Find where the given text appears and provide that cell's center as [x, y] coordinate. 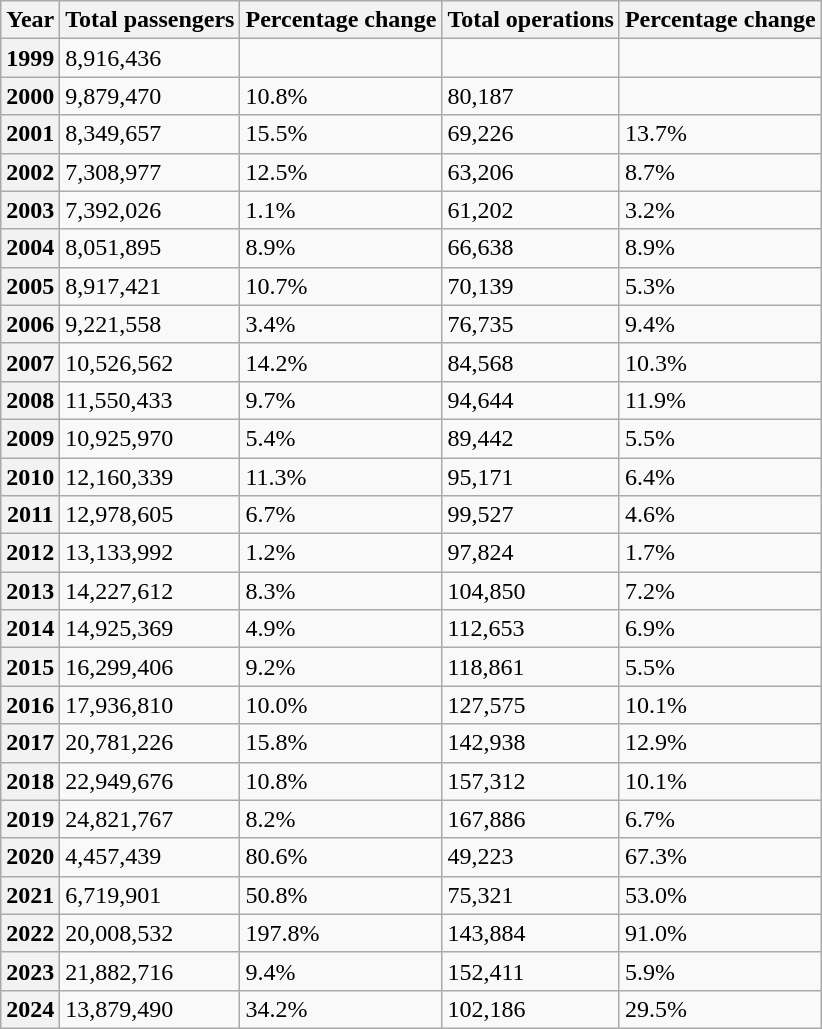
8.2% [341, 819]
8,349,657 [150, 134]
63,206 [531, 172]
102,186 [531, 1009]
2001 [30, 134]
8.7% [720, 172]
7,308,977 [150, 172]
75,321 [531, 895]
20,781,226 [150, 743]
2008 [30, 400]
2024 [30, 1009]
8,916,436 [150, 58]
61,202 [531, 210]
7,392,026 [150, 210]
2023 [30, 971]
21,882,716 [150, 971]
118,861 [531, 667]
8,051,895 [150, 248]
94,644 [531, 400]
89,442 [531, 438]
10.7% [341, 286]
80.6% [341, 857]
10.3% [720, 362]
11.3% [341, 477]
Total operations [531, 20]
9,221,558 [150, 324]
24,821,767 [150, 819]
15.5% [341, 134]
13,879,490 [150, 1009]
5.4% [341, 438]
2016 [30, 705]
2010 [30, 477]
143,884 [531, 933]
197.8% [341, 933]
167,886 [531, 819]
12,978,605 [150, 515]
157,312 [531, 781]
97,824 [531, 553]
6.9% [720, 629]
Year [30, 20]
13,133,992 [150, 553]
84,568 [531, 362]
12,160,339 [150, 477]
104,850 [531, 591]
10.0% [341, 705]
4.6% [720, 515]
3.2% [720, 210]
34.2% [341, 1009]
9.7% [341, 400]
66,638 [531, 248]
2009 [30, 438]
4.9% [341, 629]
2018 [30, 781]
14,227,612 [150, 591]
2012 [30, 553]
127,575 [531, 705]
10,526,562 [150, 362]
2002 [30, 172]
10,925,970 [150, 438]
50.8% [341, 895]
6,719,901 [150, 895]
2013 [30, 591]
7.2% [720, 591]
8.3% [341, 591]
69,226 [531, 134]
17,936,810 [150, 705]
2020 [30, 857]
152,411 [531, 971]
2005 [30, 286]
1.1% [341, 210]
80,187 [531, 96]
11.9% [720, 400]
1999 [30, 58]
16,299,406 [150, 667]
99,527 [531, 515]
95,171 [531, 477]
20,008,532 [150, 933]
91.0% [720, 933]
2015 [30, 667]
2000 [30, 96]
112,653 [531, 629]
22,949,676 [150, 781]
2021 [30, 895]
2004 [30, 248]
53.0% [720, 895]
5.3% [720, 286]
9.2% [341, 667]
76,735 [531, 324]
142,938 [531, 743]
2022 [30, 933]
11,550,433 [150, 400]
3.4% [341, 324]
12.5% [341, 172]
2006 [30, 324]
1.7% [720, 553]
5.9% [720, 971]
13.7% [720, 134]
15.8% [341, 743]
49,223 [531, 857]
67.3% [720, 857]
8,917,421 [150, 286]
2014 [30, 629]
2019 [30, 819]
6.4% [720, 477]
70,139 [531, 286]
4,457,439 [150, 857]
2007 [30, 362]
14,925,369 [150, 629]
9,879,470 [150, 96]
1.2% [341, 553]
Total passengers [150, 20]
2011 [30, 515]
12.9% [720, 743]
14.2% [341, 362]
2017 [30, 743]
29.5% [720, 1009]
2003 [30, 210]
